Determine the (x, y) coordinate at the center of the cell enclosing the given text.  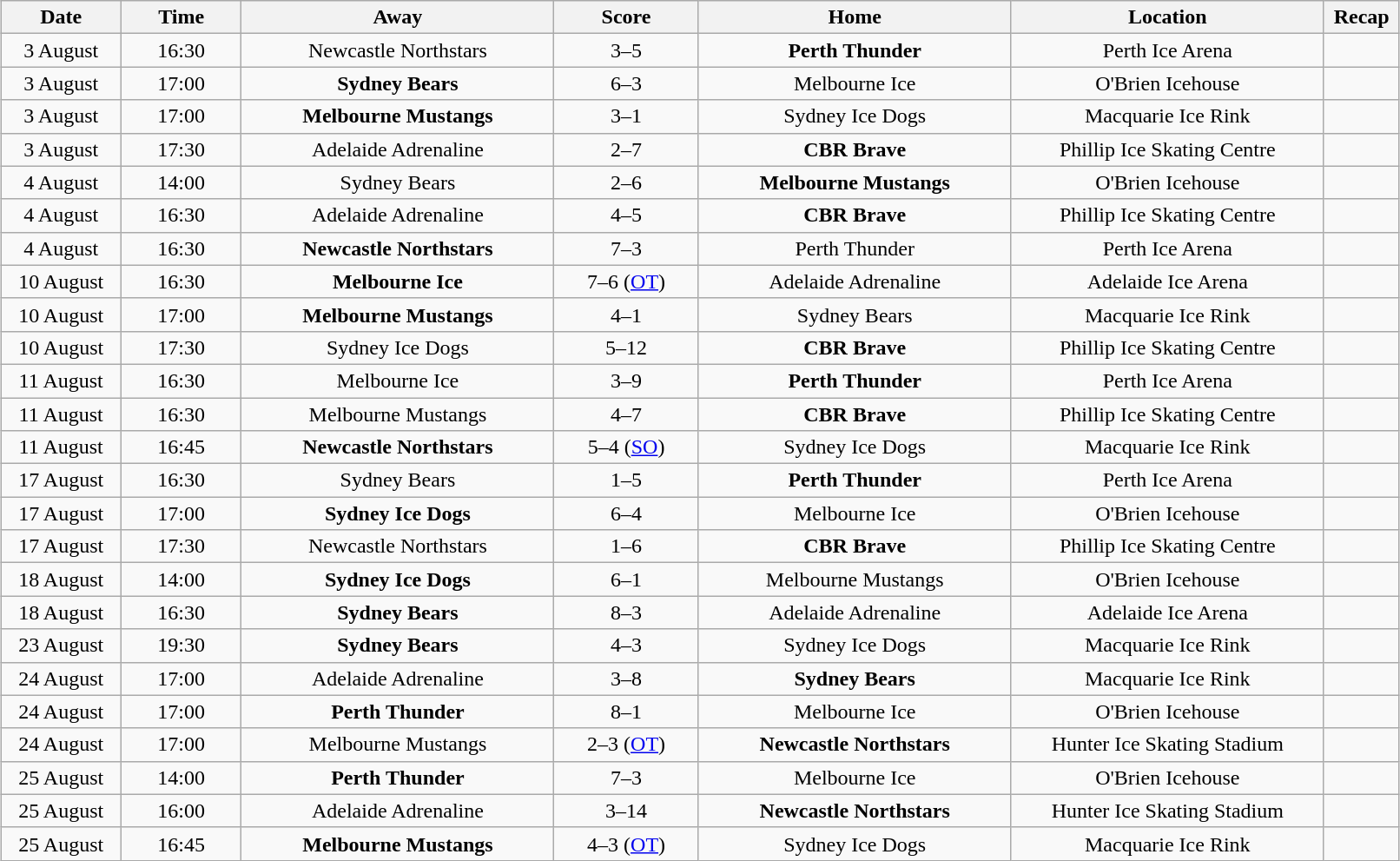
Location (1167, 17)
19:30 (181, 646)
Home (855, 17)
7–6 (OT) (626, 281)
4–1 (626, 315)
5–12 (626, 348)
2–7 (626, 149)
6–3 (626, 83)
Date (61, 17)
3–8 (626, 679)
1–6 (626, 546)
4–7 (626, 414)
2–3 (OT) (626, 745)
Recap (1362, 17)
4–3 (626, 646)
4–5 (626, 215)
Score (626, 17)
3–5 (626, 50)
6–1 (626, 580)
3–14 (626, 811)
6–4 (626, 513)
Away (398, 17)
3–9 (626, 381)
23 August (61, 646)
8–3 (626, 613)
8–1 (626, 712)
5–4 (SO) (626, 447)
1–5 (626, 480)
16:00 (181, 811)
4–3 (OT) (626, 844)
3–1 (626, 116)
Time (181, 17)
2–6 (626, 182)
